Return (x, y) of the center of cell containing provided text 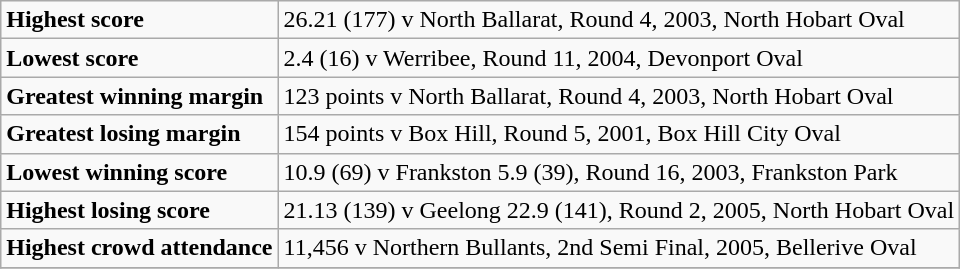
21.13 (139) v Geelong 22.9 (141), Round 2, 2005, North Hobart Oval (619, 210)
123 points v North Ballarat, Round 4, 2003, North Hobart Oval (619, 96)
2.4 (16) v Werribee, Round 11, 2004, Devonport Oval (619, 58)
Highest crowd attendance (140, 248)
Greatest losing margin (140, 134)
11,456 v Northern Bullants, 2nd Semi Final, 2005, Bellerive Oval (619, 248)
Lowest score (140, 58)
154 points v Box Hill, Round 5, 2001, Box Hill City Oval (619, 134)
26.21 (177) v North Ballarat, Round 4, 2003, North Hobart Oval (619, 20)
Greatest winning margin (140, 96)
Highest score (140, 20)
Lowest winning score (140, 172)
Highest losing score (140, 210)
10.9 (69) v Frankston 5.9 (39), Round 16, 2003, Frankston Park (619, 172)
